Identify which cell holds the provided text, then report its [X, Y] central coordinate. 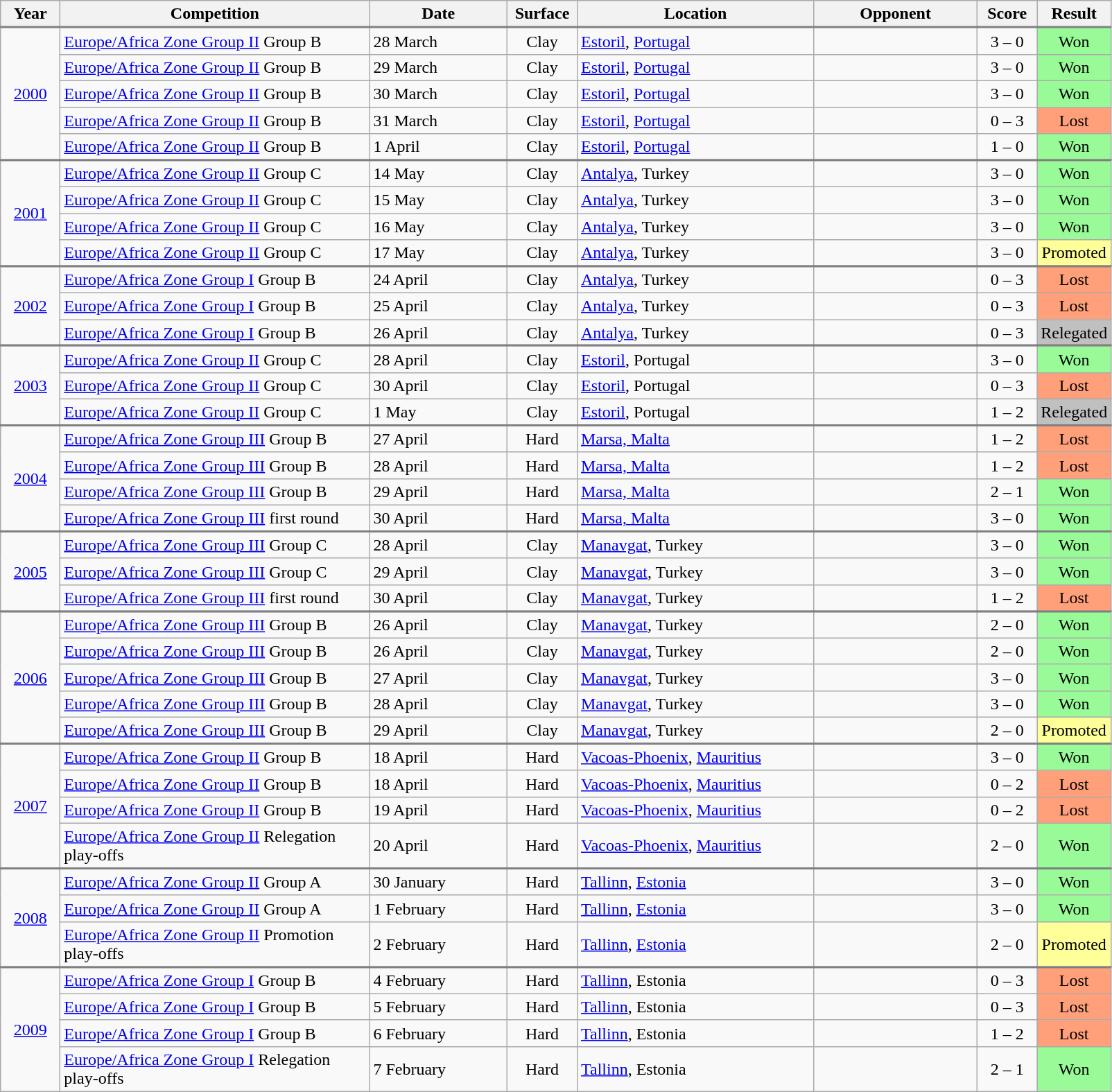
1 April [438, 147]
2005 [31, 571]
1 – 0 [1007, 147]
1 May [438, 412]
Score [1007, 14]
2003 [31, 385]
Europe/Africa Zone Group I Relegation play-offs [215, 1069]
2 February [438, 944]
31 March [438, 120]
17 May [438, 253]
Opponent [896, 14]
14 May [438, 173]
20 April [438, 846]
16 May [438, 227]
Competition [215, 14]
30 March [438, 94]
2002 [31, 306]
25 April [438, 306]
Europe/Africa Zone Group II Promotion play-offs [215, 944]
2004 [31, 478]
4 February [438, 980]
Date [438, 14]
Year [31, 14]
2007 [31, 806]
28 March [438, 42]
2009 [31, 1029]
6 February [438, 1033]
Location [695, 14]
5 February [438, 1007]
2001 [31, 214]
2008 [31, 917]
Surface [542, 14]
2006 [31, 677]
1 February [438, 908]
19 April [438, 810]
15 May [438, 200]
30 January [438, 882]
2000 [31, 94]
29 March [438, 67]
7 February [438, 1069]
24 April [438, 280]
Europe/Africa Zone Group II Relegation play-offs [215, 846]
Result [1075, 14]
